Locate the cell with the specified text and output its [X, Y] center coordinate. 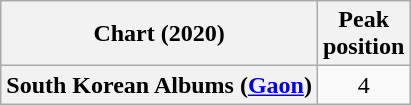
Chart (2020) [160, 34]
South Korean Albums (Gaon) [160, 85]
Peakposition [363, 34]
4 [363, 85]
